Scan for the cell matching the given text and deliver its (X, Y) coordinate at center. 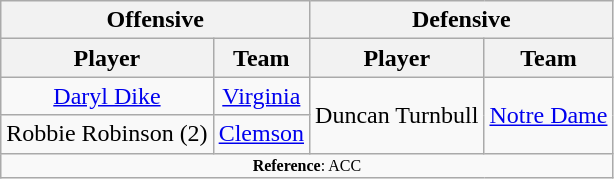
Virginia (261, 96)
Clemson (261, 134)
Defensive (462, 20)
Offensive (156, 20)
Daryl Dike (107, 96)
Robbie Robinson (2) (107, 134)
Duncan Turnbull (397, 115)
Reference: ACC (307, 165)
Notre Dame (548, 115)
